Identify which cell holds the provided text, then report its (x, y) central coordinate. 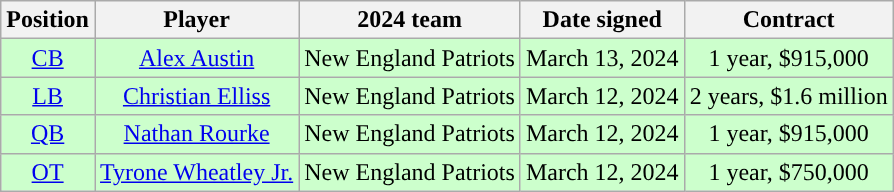
Christian Elliss (196, 96)
OT (48, 172)
2 years, $1.6 million (788, 96)
CB (48, 58)
Tyrone Wheatley Jr. (196, 172)
Contract (788, 20)
Nathan Rourke (196, 134)
March 13, 2024 (602, 58)
Alex Austin (196, 58)
Date signed (602, 20)
Position (48, 20)
2024 team (410, 20)
QB (48, 134)
LB (48, 96)
1 year, $750,000 (788, 172)
Player (196, 20)
